Detect which cell encompasses the target text, then output its [x, y] center coordinate. 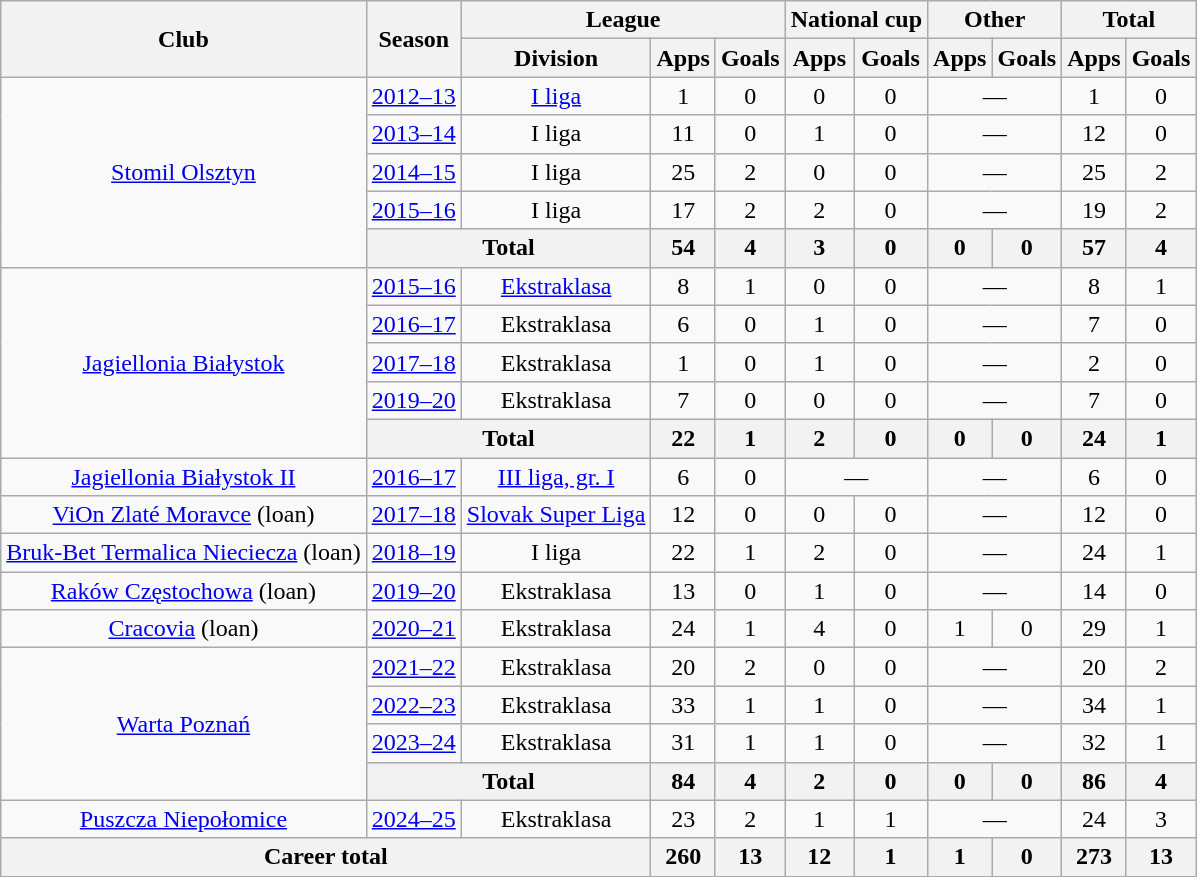
34 [1094, 705]
84 [683, 781]
273 [1094, 857]
2018–19 [414, 553]
Jagiellonia Białystok [184, 362]
33 [683, 705]
Stomil Olsztyn [184, 172]
Division [556, 58]
2013–14 [414, 134]
Club [184, 39]
Career total [326, 857]
Warta Poznań [184, 724]
National cup [856, 20]
32 [1094, 743]
League [623, 20]
Raków Częstochowa (loan) [184, 591]
17 [683, 210]
2021–22 [414, 667]
14 [1094, 591]
31 [683, 743]
Cracovia (loan) [184, 629]
2023–24 [414, 743]
ViOn Zlaté Moravce (loan) [184, 515]
19 [1094, 210]
57 [1094, 248]
29 [1094, 629]
23 [683, 819]
2012–13 [414, 96]
2020–21 [414, 629]
III liga, gr. I [556, 477]
Bruk-Bet Termalica Nieciecza (loan) [184, 553]
Jagiellonia Białystok II [184, 477]
2024–25 [414, 819]
86 [1094, 781]
Puszcza Niepołomice [184, 819]
Slovak Super Liga [556, 515]
Other [995, 20]
Season [414, 39]
54 [683, 248]
2022–23 [414, 705]
260 [683, 857]
11 [683, 134]
2014–15 [414, 172]
